Search for the cell housing the specified text and yield its (X, Y) center coordinate. 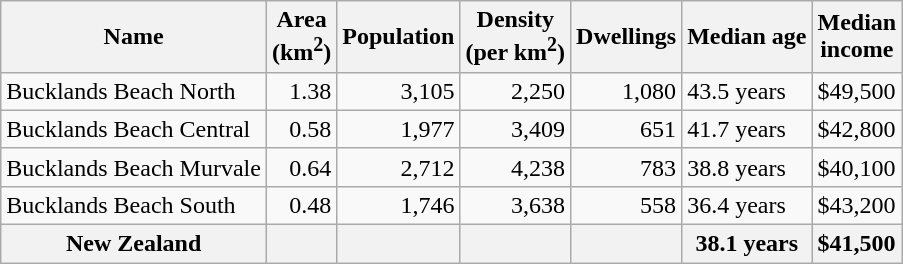
1,977 (398, 129)
$41,500 (857, 244)
558 (626, 205)
Median age (747, 37)
41.7 years (747, 129)
3,409 (516, 129)
651 (626, 129)
1,080 (626, 91)
$43,200 (857, 205)
Population (398, 37)
2,250 (516, 91)
0.64 (301, 167)
783 (626, 167)
3,638 (516, 205)
$42,800 (857, 129)
Bucklands Beach South (134, 205)
36.4 years (747, 205)
Bucklands Beach Murvale (134, 167)
2,712 (398, 167)
43.5 years (747, 91)
Area(km2) (301, 37)
0.58 (301, 129)
1.38 (301, 91)
4,238 (516, 167)
Medianincome (857, 37)
New Zealand (134, 244)
Density(per km2) (516, 37)
$40,100 (857, 167)
$49,500 (857, 91)
1,746 (398, 205)
Dwellings (626, 37)
38.1 years (747, 244)
Bucklands Beach Central (134, 129)
0.48 (301, 205)
Bucklands Beach North (134, 91)
3,105 (398, 91)
38.8 years (747, 167)
Name (134, 37)
